Find where the given text appears and provide that cell's center as (X, Y) coordinate. 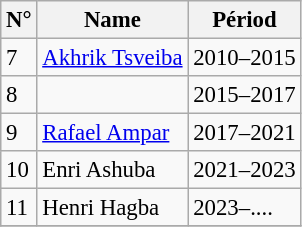
Rafael Ampar (112, 133)
11 (19, 208)
Enri Ashuba (112, 170)
Name (112, 20)
2021–2023 (244, 170)
Akhrik Tsveiba (112, 58)
N° (19, 20)
Henri Hagba (112, 208)
10 (19, 170)
2015–2017 (244, 95)
2017–2021 (244, 133)
2010–2015 (244, 58)
8 (19, 95)
Périod (244, 20)
9 (19, 133)
2023–.... (244, 208)
7 (19, 58)
